Pinpoint the cell where the given text exists, returning its [X, Y] midpoint coordinate. 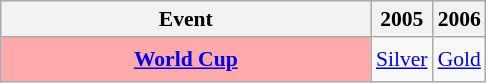
Silver [402, 60]
World Cup [186, 60]
Event [186, 19]
2005 [402, 19]
Gold [460, 60]
2006 [460, 19]
